Pinpoint the cell where the given text exists, returning its (X, Y) midpoint coordinate. 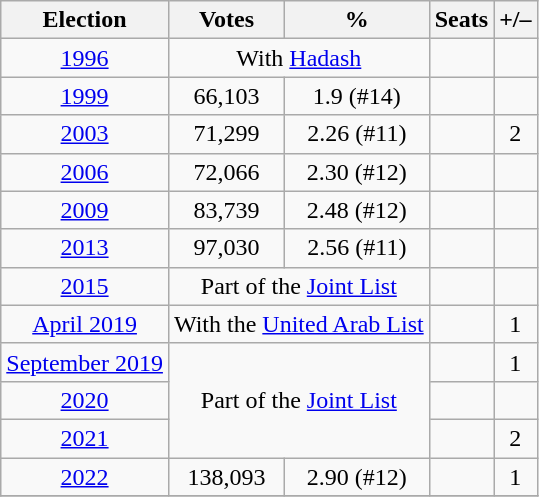
With the United Arab List (298, 324)
2.56 (#11) (356, 248)
71,299 (226, 134)
Votes (226, 20)
2.26 (#11) (356, 134)
April 2019 (85, 324)
2003 (85, 134)
2.30 (#12) (356, 172)
66,103 (226, 96)
2.48 (#12) (356, 210)
1996 (85, 58)
1.9 (#14) (356, 96)
138,093 (226, 477)
2.90 (#12) (356, 477)
Election (85, 20)
2022 (85, 477)
2013 (85, 248)
83,739 (226, 210)
% (356, 20)
72,066 (226, 172)
2021 (85, 438)
2006 (85, 172)
2020 (85, 400)
97,030 (226, 248)
1999 (85, 96)
With Hadash (298, 58)
September 2019 (85, 362)
2015 (85, 286)
2009 (85, 210)
Seats (461, 20)
+/– (516, 20)
